Pinpoint the cell where the given text exists, returning its [X, Y] midpoint coordinate. 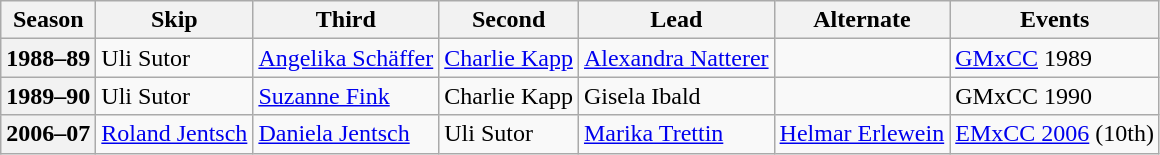
Daniela Jentsch [346, 134]
Season [48, 20]
1989–90 [48, 96]
1988–89 [48, 58]
2006–07 [48, 134]
Third [346, 20]
EMxCC 2006 (10th) [1055, 134]
Alternate [862, 20]
Marika Trettin [676, 134]
Gisela Ibald [676, 96]
Helmar Erlewein [862, 134]
Angelika Schäffer [346, 58]
Roland Jentsch [174, 134]
Suzanne Fink [346, 96]
Skip [174, 20]
Lead [676, 20]
GMxCC 1989 [1055, 58]
Second [509, 20]
GMxCC 1990 [1055, 96]
Alexandra Natterer [676, 58]
Events [1055, 20]
